Pinpoint the cell where the given text exists, returning its (x, y) midpoint coordinate. 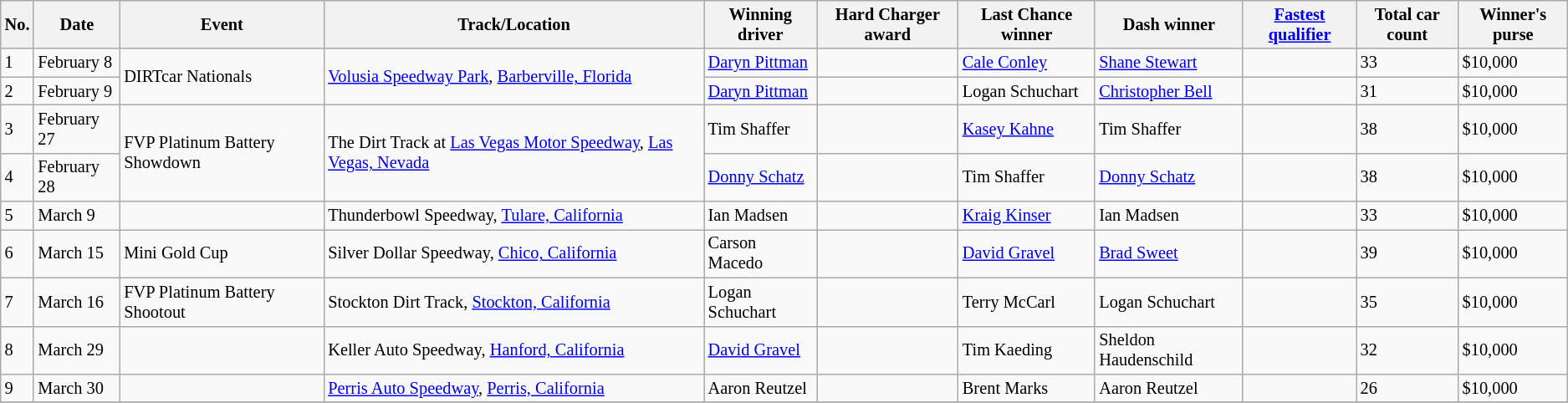
Shane Stewart (1169, 63)
Total car count (1407, 24)
32 (1407, 350)
February 27 (77, 129)
Event (222, 24)
Perris Auto Speedway, Perris, California (513, 388)
Keller Auto Speedway, Hanford, California (513, 350)
1 (18, 63)
Cale Conley (1027, 63)
8 (18, 350)
2 (18, 91)
Christopher Bell (1169, 91)
Fastest qualifier (1300, 24)
Thunderbowl Speedway, Tulare, California (513, 216)
March 15 (77, 253)
March 9 (77, 216)
FVP Platinum Battery Shootout (222, 302)
February 28 (77, 177)
No. (18, 24)
Stockton Dirt Track, Stockton, California (513, 302)
6 (18, 253)
The Dirt Track at Las Vegas Motor Speedway, Las Vegas, Nevada (513, 152)
Hard Charger award (888, 24)
Brent Marks (1027, 388)
Brad Sweet (1169, 253)
March 30 (77, 388)
31 (1407, 91)
7 (18, 302)
Kasey Kahne (1027, 129)
5 (18, 216)
Terry McCarl (1027, 302)
February 8 (77, 63)
Mini Gold Cup (222, 253)
Dash winner (1169, 24)
FVP Platinum Battery Showdown (222, 152)
Track/Location (513, 24)
Volusia Speedway Park, Barberville, Florida (513, 77)
3 (18, 129)
Tim Kaeding (1027, 350)
March 16 (77, 302)
Sheldon Haudenschild (1169, 350)
Carson Macedo (761, 253)
DIRTcar Nationals (222, 77)
March 29 (77, 350)
26 (1407, 388)
Kraig Kinser (1027, 216)
Last Chance winner (1027, 24)
Winner's purse (1514, 24)
4 (18, 177)
Date (77, 24)
35 (1407, 302)
9 (18, 388)
Winning driver (761, 24)
Silver Dollar Speedway, Chico, California (513, 253)
February 9 (77, 91)
39 (1407, 253)
